Extract the (x, y) coordinate from the center of the cell holding the provided text.  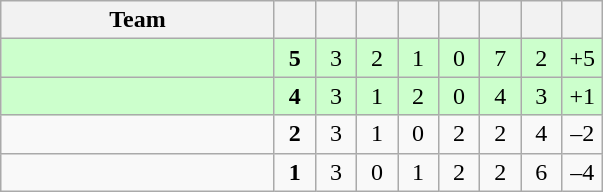
6 (542, 172)
–2 (582, 134)
+5 (582, 58)
Team (138, 20)
+1 (582, 96)
5 (294, 58)
–4 (582, 172)
7 (500, 58)
